Determine the [x, y] coordinate at the center of the cell enclosing the given text.  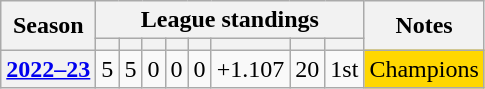
Champions [424, 69]
Season [48, 26]
2022–23 [48, 69]
20 [308, 69]
1st [344, 69]
Notes [424, 26]
League standings [230, 20]
+1.107 [250, 69]
